Pinpoint the cell where the given text exists, returning its [x, y] midpoint coordinate. 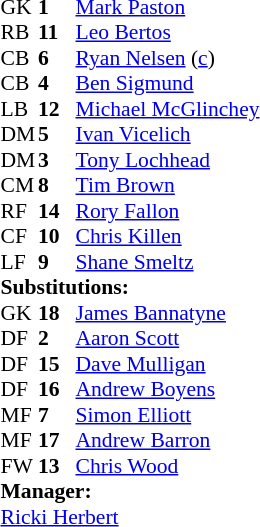
GK [19, 313]
11 [57, 33]
Substitutions: [130, 287]
Ben Sigmund [167, 83]
14 [57, 211]
Aaron Scott [167, 339]
Chris Wood [167, 466]
15 [57, 364]
10 [57, 237]
18 [57, 313]
RF [19, 211]
LF [19, 262]
RB [19, 33]
CF [19, 237]
4 [57, 83]
Chris Killen [167, 237]
Tim Brown [167, 185]
Andrew Boyens [167, 389]
12 [57, 109]
Rory Fallon [167, 211]
Ivan Vicelich [167, 135]
Simon Elliott [167, 415]
Andrew Barron [167, 441]
Tony Lochhead [167, 160]
Michael McGlinchey [167, 109]
CM [19, 185]
13 [57, 466]
9 [57, 262]
5 [57, 135]
8 [57, 185]
3 [57, 160]
Dave Mulligan [167, 364]
Shane Smeltz [167, 262]
17 [57, 441]
6 [57, 58]
James Bannatyne [167, 313]
2 [57, 339]
Leo Bertos [167, 33]
LB [19, 109]
16 [57, 389]
Ryan Nelsen (c) [167, 58]
Manager: [130, 491]
7 [57, 415]
FW [19, 466]
